Locate the cell with the specified text and output its [x, y] center coordinate. 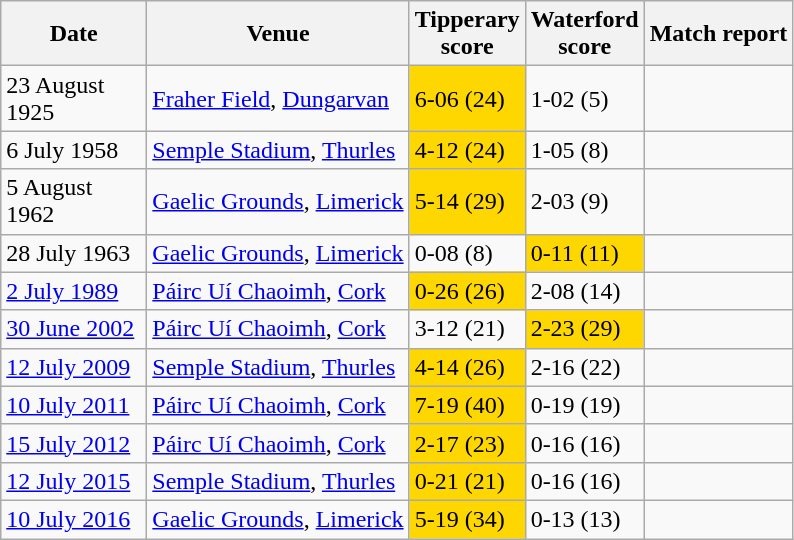
Venue [278, 34]
Fraher Field, Dungarvan [278, 98]
1-02 (5) [584, 98]
Tipperary score [467, 34]
0-19 (19) [584, 405]
6-06 (24) [467, 98]
0-26 (26) [467, 291]
28 July 1963 [74, 253]
5 August 1962 [74, 202]
Date [74, 34]
7-19 (40) [467, 405]
2-23 (29) [584, 329]
0-08 (8) [467, 253]
2-16 (22) [584, 367]
12 July 2009 [74, 367]
2-03 (9) [584, 202]
5-19 (34) [467, 519]
3-12 (21) [467, 329]
2-08 (14) [584, 291]
4-12 (24) [467, 150]
0-13 (13) [584, 519]
6 July 1958 [74, 150]
30 June 2002 [74, 329]
10 July 2011 [74, 405]
12 July 2015 [74, 481]
2 July 1989 [74, 291]
23 August 1925 [74, 98]
0-11 (11) [584, 253]
1-05 (8) [584, 150]
15 July 2012 [74, 443]
2-17 (23) [467, 443]
10 July 2016 [74, 519]
Match report [718, 34]
5-14 (29) [467, 202]
Waterford score [584, 34]
4-14 (26) [467, 367]
0-21 (21) [467, 481]
